Identify which cell holds the provided text, then report its (x, y) central coordinate. 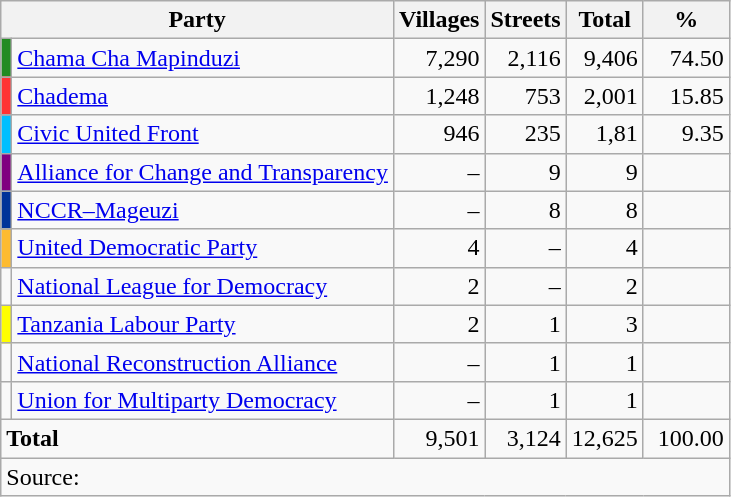
235 (526, 134)
3 (604, 324)
15.85 (686, 96)
Party (198, 20)
9,501 (439, 438)
National League for Democracy (203, 286)
United Democratic Party (203, 248)
1,81 (604, 134)
3,124 (526, 438)
12,625 (604, 438)
% (686, 20)
9.35 (686, 134)
Source: (366, 477)
NCCR–Mageuzi (203, 210)
Union for Multiparty Democracy (203, 400)
9,406 (604, 58)
7,290 (439, 58)
Villages (439, 20)
Streets (526, 20)
Tanzania Labour Party (203, 324)
100.00 (686, 438)
1,248 (439, 96)
2,001 (604, 96)
Chama Cha Mapinduzi (203, 58)
National Reconstruction Alliance (203, 362)
946 (439, 134)
Alliance for Change and Transparency (203, 172)
74.50 (686, 58)
2,116 (526, 58)
Civic United Front (203, 134)
753 (526, 96)
Chadema (203, 96)
